Return the (x, y) coordinate for the center point of the cell that contains the specified text.  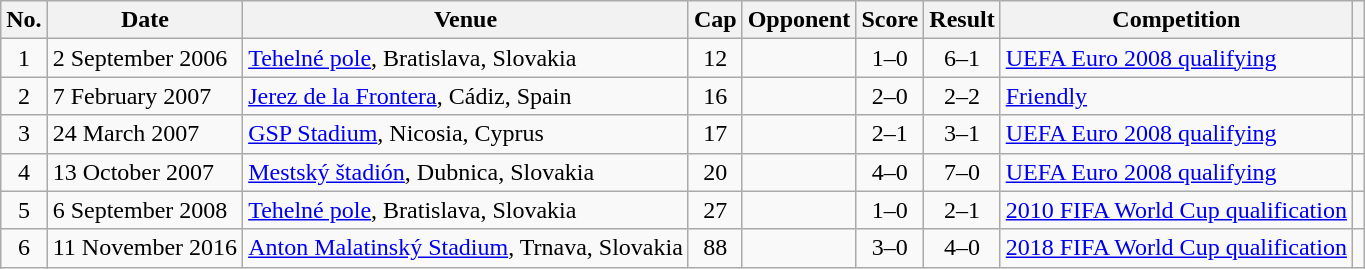
Score (890, 20)
Mestský štadión, Dubnica, Slovakia (466, 172)
24 March 2007 (144, 134)
Jerez de la Frontera, Cádiz, Spain (466, 96)
4 (24, 172)
3–1 (962, 134)
6 September 2008 (144, 210)
2–0 (890, 96)
1 (24, 58)
3 (24, 134)
Result (962, 20)
6–1 (962, 58)
Opponent (799, 20)
2–2 (962, 96)
7 February 2007 (144, 96)
13 October 2007 (144, 172)
88 (715, 248)
12 (715, 58)
Date (144, 20)
3–0 (890, 248)
16 (715, 96)
5 (24, 210)
20 (715, 172)
7–0 (962, 172)
11 November 2016 (144, 248)
17 (715, 134)
Friendly (1176, 96)
Anton Malatinský Stadium, Trnava, Slovakia (466, 248)
2018 FIFA World Cup qualification (1176, 248)
Cap (715, 20)
6 (24, 248)
Venue (466, 20)
2010 FIFA World Cup qualification (1176, 210)
2 September 2006 (144, 58)
27 (715, 210)
No. (24, 20)
2 (24, 96)
GSP Stadium, Nicosia, Cyprus (466, 134)
Competition (1176, 20)
